Pinpoint the cell where the given text exists, returning its (X, Y) midpoint coordinate. 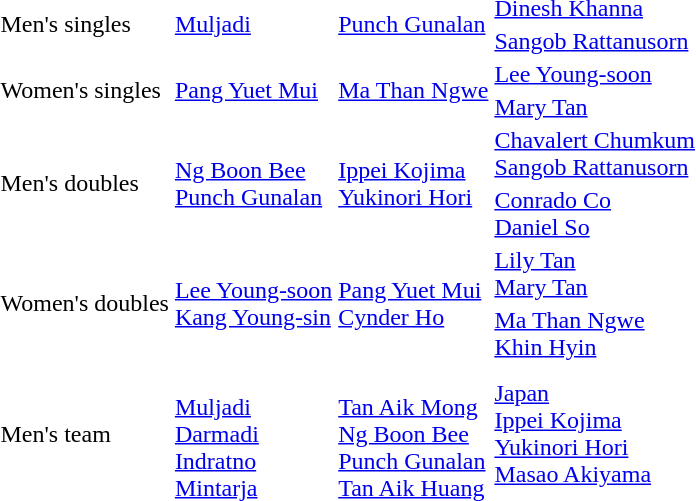
Ng Boon Bee Punch Gunalan (253, 184)
Pang Yuet Mui Cynder Ho (414, 304)
Lee Young-soon Kang Young-sin (253, 304)
Pang Yuet Mui (253, 90)
Ippei Kojima Yukinori Hori (414, 184)
Ma Than Ngwe (414, 90)
